From the cell containing the given text, extract its center point as [x, y] coordinate. 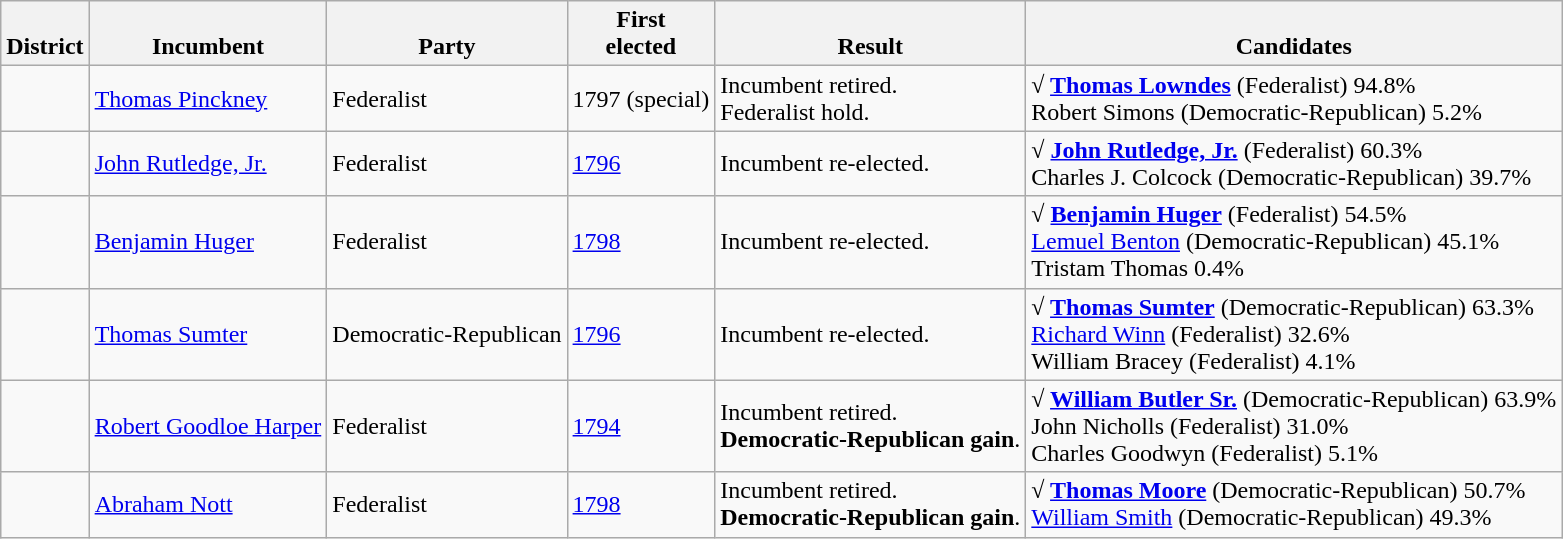
√ Thomas Lowndes (Federalist) 94.8%Robert Simons (Democratic-Republican) 5.2% [1294, 98]
District [45, 34]
1794 [641, 426]
√ Thomas Sumter (Democratic-Republican) 63.3%Richard Winn (Federalist) 32.6%William Bracey (Federalist) 4.1% [1294, 334]
Abraham Nott [208, 504]
Benjamin Huger [208, 242]
Party [447, 34]
Incumbent retired.Federalist hold. [870, 98]
Thomas Sumter [208, 334]
Incumbent [208, 34]
Thomas Pinckney [208, 98]
√ William Butler Sr. (Democratic-Republican) 63.9%John Nicholls (Federalist) 31.0%Charles Goodwyn (Federalist) 5.1% [1294, 426]
John Rutledge, Jr. [208, 164]
Result [870, 34]
√ Thomas Moore (Democratic-Republican) 50.7%William Smith (Democratic-Republican) 49.3% [1294, 504]
Candidates [1294, 34]
Democratic-Republican [447, 334]
Robert Goodloe Harper [208, 426]
Firstelected [641, 34]
√ John Rutledge, Jr. (Federalist) 60.3%Charles J. Colcock (Democratic-Republican) 39.7% [1294, 164]
1797 (special) [641, 98]
√ Benjamin Huger (Federalist) 54.5%Lemuel Benton (Democratic-Republican) 45.1%Tristam Thomas 0.4% [1294, 242]
